Determine the [x, y] coordinate at the center of the cell enclosing the given text.  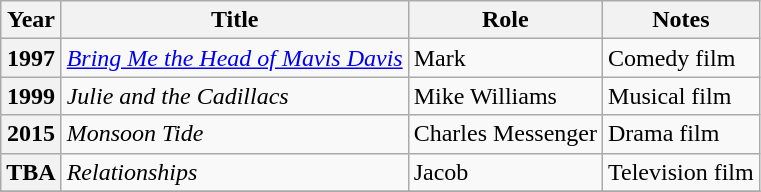
Year [31, 20]
Monsoon Tide [234, 134]
2015 [31, 134]
1997 [31, 58]
Notes [682, 20]
Jacob [505, 172]
Mike Williams [505, 96]
Relationships [234, 172]
Charles Messenger [505, 134]
Television film [682, 172]
Mark [505, 58]
TBA [31, 172]
Musical film [682, 96]
Drama film [682, 134]
Title [234, 20]
Julie and the Cadillacs [234, 96]
Role [505, 20]
1999 [31, 96]
Comedy film [682, 58]
Bring Me the Head of Mavis Davis [234, 58]
